For the text-containing cell, return its midpoint in (x, y) coordinate format. 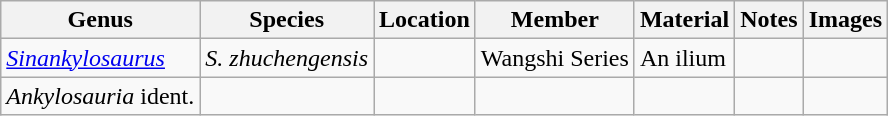
Images (845, 20)
Notes (769, 20)
Member (554, 20)
Location (425, 20)
S. zhuchengensis (287, 58)
Genus (100, 20)
Species (287, 20)
An ilium (684, 58)
Wangshi Series (554, 58)
Ankylosauria ident. (100, 96)
Material (684, 20)
Sinankylosaurus (100, 58)
